Return the (X, Y) coordinate for the center point of the cell that contains the specified text.  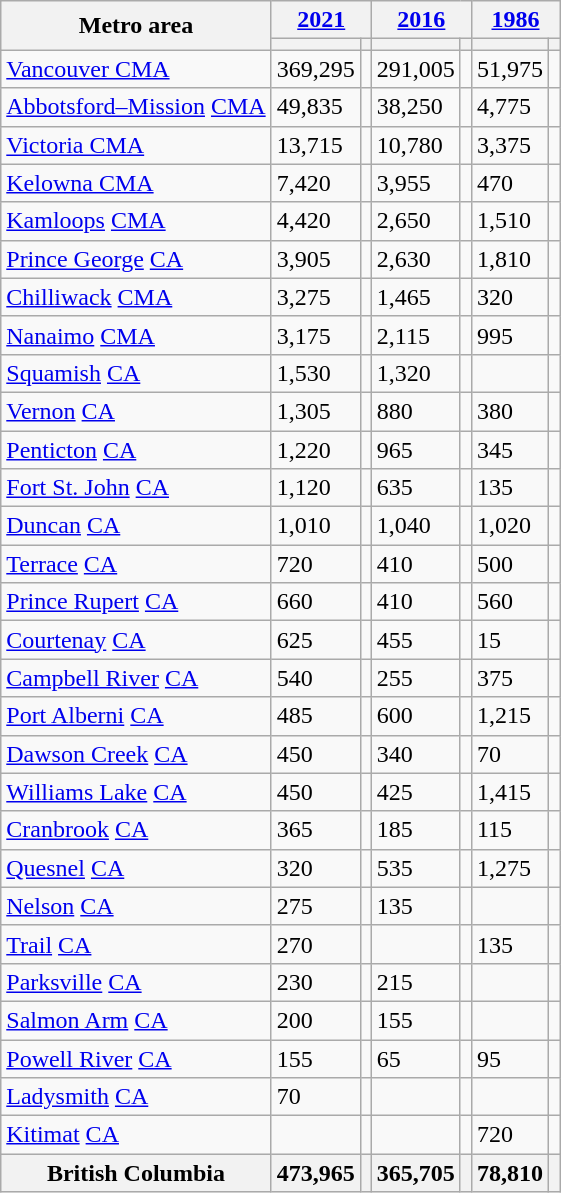
115 (510, 830)
1,020 (510, 526)
1,275 (510, 868)
3,175 (316, 335)
Williams Lake CA (136, 792)
1,010 (316, 526)
2,630 (416, 259)
660 (316, 602)
2,115 (416, 335)
95 (510, 1059)
Courtenay CA (136, 640)
345 (510, 449)
1,465 (416, 297)
275 (316, 906)
10,780 (416, 145)
Powell River CA (136, 1059)
635 (416, 488)
365,705 (416, 1173)
535 (416, 868)
470 (510, 183)
473,965 (316, 1173)
1,415 (510, 792)
Ladysmith CA (136, 1097)
Kitimat CA (136, 1135)
3,375 (510, 145)
British Columbia (136, 1173)
Trail CA (136, 944)
65 (416, 1059)
38,250 (416, 107)
Vernon CA (136, 411)
Quesnel CA (136, 868)
255 (416, 678)
965 (416, 449)
Nanaimo CMA (136, 335)
270 (316, 944)
Duncan CA (136, 526)
Vancouver CMA (136, 69)
540 (316, 678)
1,320 (416, 373)
Squamish CA (136, 373)
425 (416, 792)
200 (316, 1020)
485 (316, 716)
4,420 (316, 221)
1,305 (316, 411)
Abbotsford–Mission CMA (136, 107)
215 (416, 982)
230 (316, 982)
Penticton CA (136, 449)
Terrace CA (136, 564)
15 (510, 640)
Prince George CA (136, 259)
Dawson Creek CA (136, 754)
3,905 (316, 259)
49,835 (316, 107)
455 (416, 640)
Parksville CA (136, 982)
380 (510, 411)
Nelson CA (136, 906)
1,810 (510, 259)
291,005 (416, 69)
1,510 (510, 221)
Metro area (136, 26)
365 (316, 830)
880 (416, 411)
Cranbrook CA (136, 830)
Prince Rupert CA (136, 602)
51,975 (510, 69)
625 (316, 640)
4,775 (510, 107)
2,650 (416, 221)
1,040 (416, 526)
340 (416, 754)
995 (510, 335)
3,275 (316, 297)
369,295 (316, 69)
78,810 (510, 1173)
375 (510, 678)
Port Alberni CA (136, 716)
600 (416, 716)
1,530 (316, 373)
1,220 (316, 449)
1986 (515, 20)
1,120 (316, 488)
500 (510, 564)
1,215 (510, 716)
7,420 (316, 183)
Fort St. John CA (136, 488)
2021 (321, 20)
Victoria CMA (136, 145)
13,715 (316, 145)
Salmon Arm CA (136, 1020)
185 (416, 830)
3,955 (416, 183)
Campbell River CA (136, 678)
2016 (421, 20)
560 (510, 602)
Chilliwack CMA (136, 297)
Kelowna CMA (136, 183)
Kamloops CMA (136, 221)
